Find where the given text appears and provide that cell's center as (X, Y) coordinate. 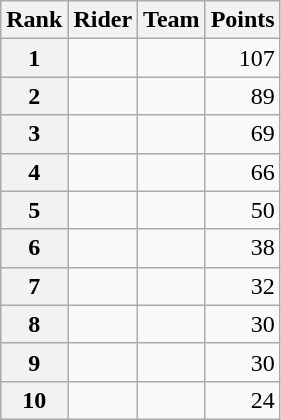
Rank (34, 20)
89 (242, 96)
38 (242, 248)
32 (242, 286)
6 (34, 248)
8 (34, 324)
Rider (103, 20)
69 (242, 134)
7 (34, 286)
24 (242, 400)
Team (172, 20)
Points (242, 20)
9 (34, 362)
4 (34, 172)
2 (34, 96)
3 (34, 134)
10 (34, 400)
5 (34, 210)
66 (242, 172)
107 (242, 58)
1 (34, 58)
50 (242, 210)
